Locate the cell with the specified text and output its [X, Y] center coordinate. 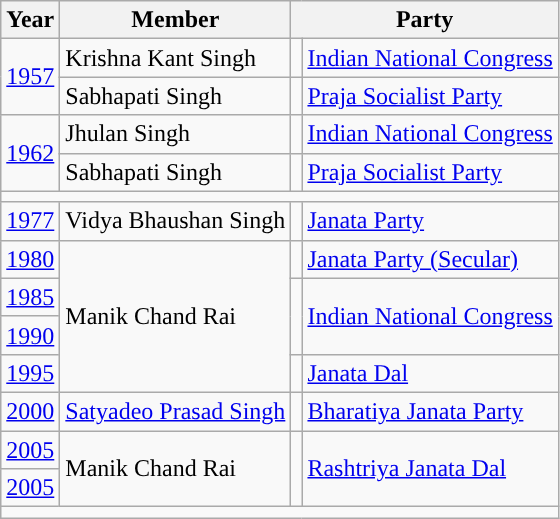
Bharatiya Janata Party [430, 411]
Vidya Bhaushan Singh [176, 221]
1990 [30, 335]
Member [176, 20]
Party [424, 20]
Janata Party (Secular) [430, 259]
1977 [30, 221]
1980 [30, 259]
1962 [30, 153]
1995 [30, 373]
Jhulan Singh [176, 134]
Janata Party [430, 221]
Year [30, 20]
Rashtriya Janata Dal [430, 468]
1985 [30, 297]
Krishna Kant Singh [176, 58]
1957 [30, 77]
2000 [30, 411]
Janata Dal [430, 373]
Satyadeo Prasad Singh [176, 411]
